Identify which cell holds the provided text, then report its [x, y] central coordinate. 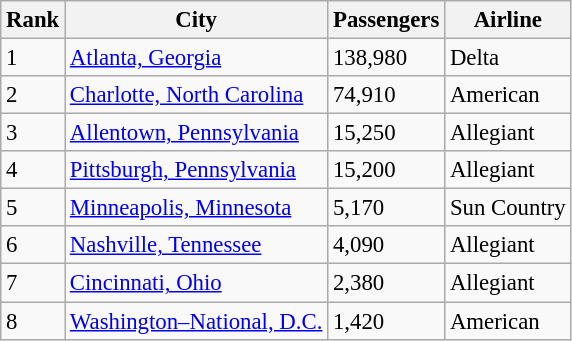
Charlotte, North Carolina [196, 95]
Cincinnati, Ohio [196, 283]
5 [33, 208]
City [196, 20]
Nashville, Tennessee [196, 245]
8 [33, 321]
7 [33, 283]
138,980 [386, 58]
74,910 [386, 95]
4,090 [386, 245]
1 [33, 58]
Minneapolis, Minnesota [196, 208]
3 [33, 133]
Airline [508, 20]
2 [33, 95]
5,170 [386, 208]
Sun Country [508, 208]
Washington–National, D.C. [196, 321]
Delta [508, 58]
Rank [33, 20]
Allentown, Pennsylvania [196, 133]
Pittsburgh, Pennsylvania [196, 170]
Passengers [386, 20]
Atlanta, Georgia [196, 58]
2,380 [386, 283]
4 [33, 170]
6 [33, 245]
15,200 [386, 170]
1,420 [386, 321]
15,250 [386, 133]
